Pinpoint the cell where the given text exists, returning its [x, y] midpoint coordinate. 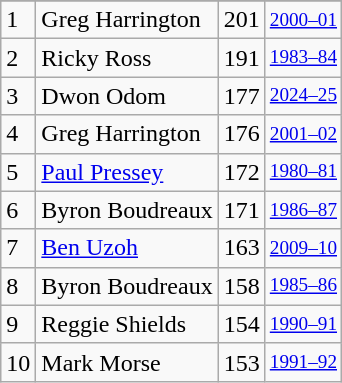
1983–84 [303, 58]
163 [242, 248]
Reggie Shields [127, 324]
1980–81 [303, 172]
1990–91 [303, 324]
2009–10 [303, 248]
153 [242, 362]
154 [242, 324]
6 [18, 210]
1986–87 [303, 210]
Dwon Odom [127, 96]
158 [242, 286]
1991–92 [303, 362]
201 [242, 20]
177 [242, 96]
191 [242, 58]
171 [242, 210]
1985–86 [303, 286]
Mark Morse [127, 362]
Ben Uzoh [127, 248]
8 [18, 286]
Paul Pressey [127, 172]
2001–02 [303, 134]
176 [242, 134]
4 [18, 134]
7 [18, 248]
5 [18, 172]
9 [18, 324]
2000–01 [303, 20]
1 [18, 20]
3 [18, 96]
2 [18, 58]
10 [18, 362]
172 [242, 172]
Ricky Ross [127, 58]
2024–25 [303, 96]
